Find where the given text appears and provide that cell's center as [X, Y] coordinate. 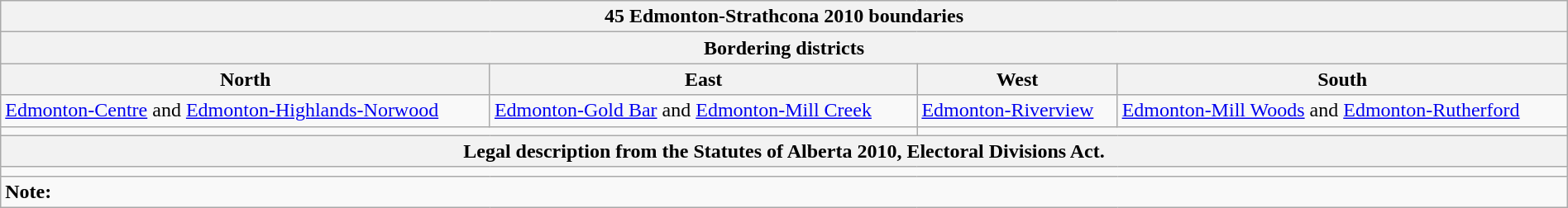
North [246, 79]
45 Edmonton-Strathcona 2010 boundaries [784, 17]
West [1017, 79]
Edmonton-Riverview [1017, 111]
Edmonton-Gold Bar and Edmonton-Mill Creek [703, 111]
East [703, 79]
Edmonton-Mill Woods and Edmonton-Rutherford [1342, 111]
Edmonton-Centre and Edmonton-Highlands-Norwood [246, 111]
Bordering districts [784, 48]
South [1342, 79]
Legal description from the Statutes of Alberta 2010, Electoral Divisions Act. [784, 151]
Note: [784, 191]
